Capture the cell that displays the provided text and extract its [x, y] central coordinate. 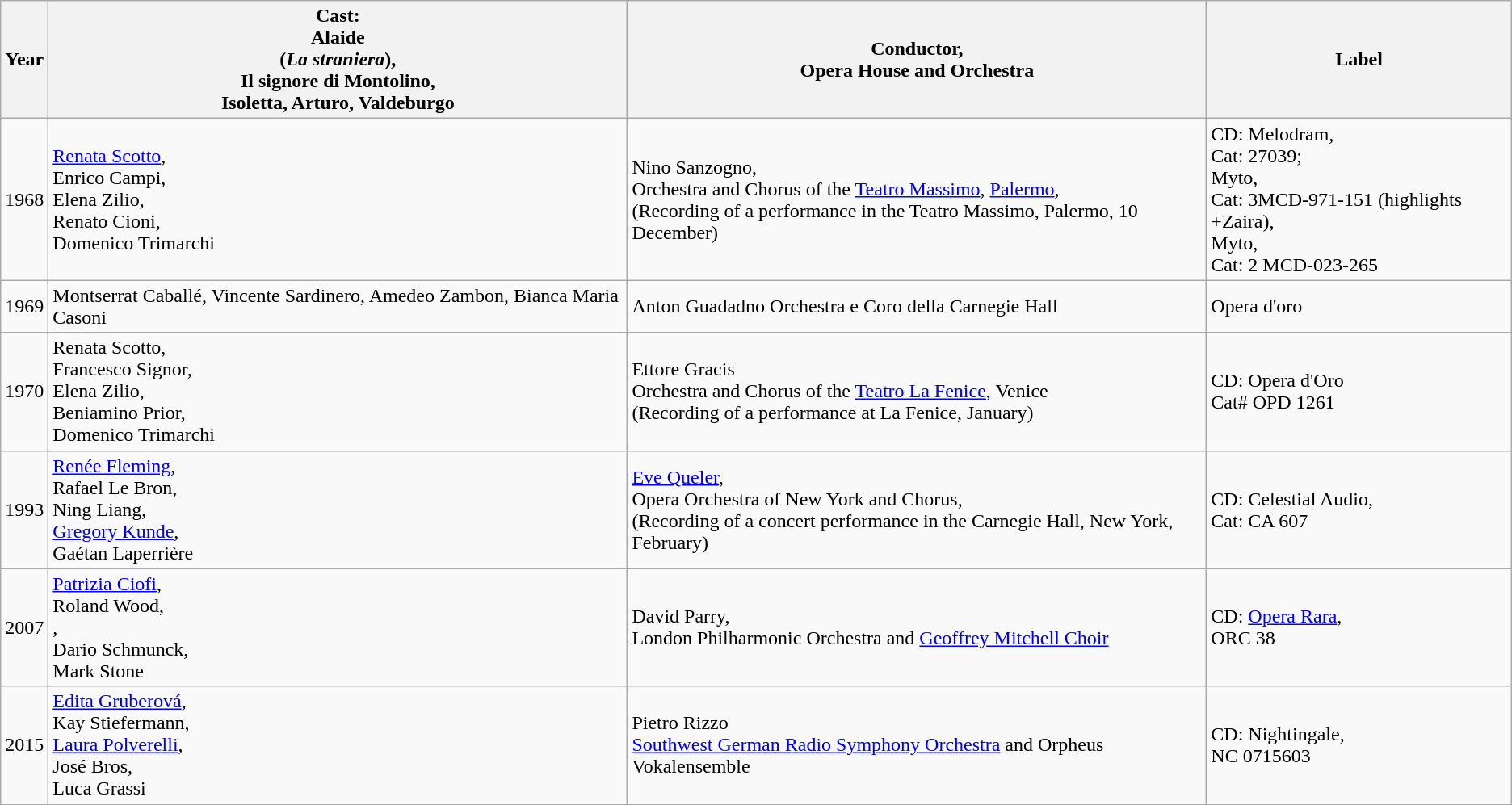
Patrizia Ciofi,Roland Wood,,Dario Schmunck,Mark Stone [338, 627]
2007 [24, 627]
Nino Sanzogno,Orchestra and Chorus of the Teatro Massimo, Palermo,(Recording of a performance in the Teatro Massimo, Palermo, 10 December) [918, 199]
Edita Gruberová, Kay Stiefermann, Laura Polverelli, José Bros, Luca Grassi [338, 745]
Eve Queler,Opera Orchestra of New York and Chorus,(Recording of a concert performance in the Carnegie Hall, New York, February) [918, 509]
1993 [24, 509]
Anton Guadadno Orchestra e Coro della Carnegie Hall [918, 307]
Opera d'oro [1359, 307]
CD: Nightingale,NC 0715603 [1359, 745]
Label [1359, 60]
1968 [24, 199]
Cast:Alaide(La straniera),Il signore di Montolino,Isoletta, Arturo, Valdeburgo [338, 60]
Montserrat Caballé, Vincente Sardinero, Amedeo Zambon, Bianca Maria Casoni [338, 307]
Renée Fleming,Rafael Le Bron,Ning Liang,Gregory Kunde,Gaétan Laperrière [338, 509]
CD: Celestial Audio,Cat: CA 607 [1359, 509]
Conductor,Opera House and Orchestra [918, 60]
Pietro RizzoSouthwest German Radio Symphony Orchestra and Orpheus Vokalensemble [918, 745]
CD: Opera Rara,ORC 38 [1359, 627]
CD: Melodram,Cat: 27039;Myto,Cat: 3MCD-971-151 (highlights +Zaira),Myto,Cat: 2 MCD-023-265 [1359, 199]
David Parry,London Philharmonic Orchestra and Geoffrey Mitchell Choir [918, 627]
CD: Opera d'OroCat# OPD 1261 [1359, 392]
2015 [24, 745]
Renata Scotto,Enrico Campi,Elena Zilio,Renato Cioni,Domenico Trimarchi [338, 199]
Year [24, 60]
Renata Scotto,Francesco Signor,Elena Zilio,Beniamino Prior,Domenico Trimarchi [338, 392]
1969 [24, 307]
Ettore GracisOrchestra and Chorus of the Teatro La Fenice, Venice(Recording of a performance at La Fenice, January) [918, 392]
1970 [24, 392]
